Detect which cell encompasses the target text, then output its (x, y) center coordinate. 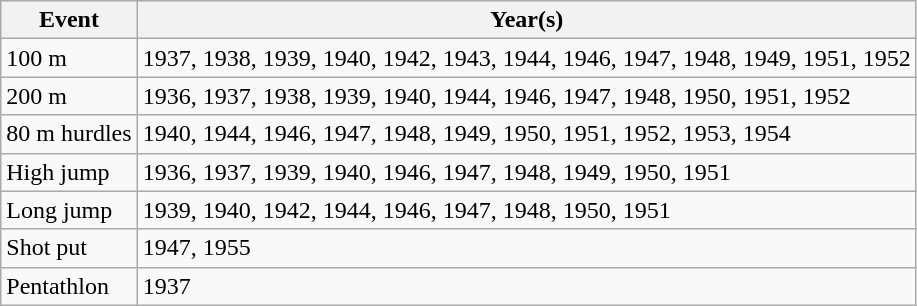
200 m (69, 96)
Long jump (69, 210)
1937, 1938, 1939, 1940, 1942, 1943, 1944, 1946, 1947, 1948, 1949, 1951, 1952 (526, 58)
1936, 1937, 1938, 1939, 1940, 1944, 1946, 1947, 1948, 1950, 1951, 1952 (526, 96)
1936, 1937, 1939, 1940, 1946, 1947, 1948, 1949, 1950, 1951 (526, 172)
80 m hurdles (69, 134)
Shot put (69, 248)
1947, 1955 (526, 248)
Pentathlon (69, 286)
Event (69, 20)
High jump (69, 172)
Year(s) (526, 20)
1939, 1940, 1942, 1944, 1946, 1947, 1948, 1950, 1951 (526, 210)
100 m (69, 58)
1937 (526, 286)
1940, 1944, 1946, 1947, 1948, 1949, 1950, 1951, 1952, 1953, 1954 (526, 134)
